Determine the (X, Y) coordinate at the center of the cell enclosing the given text.  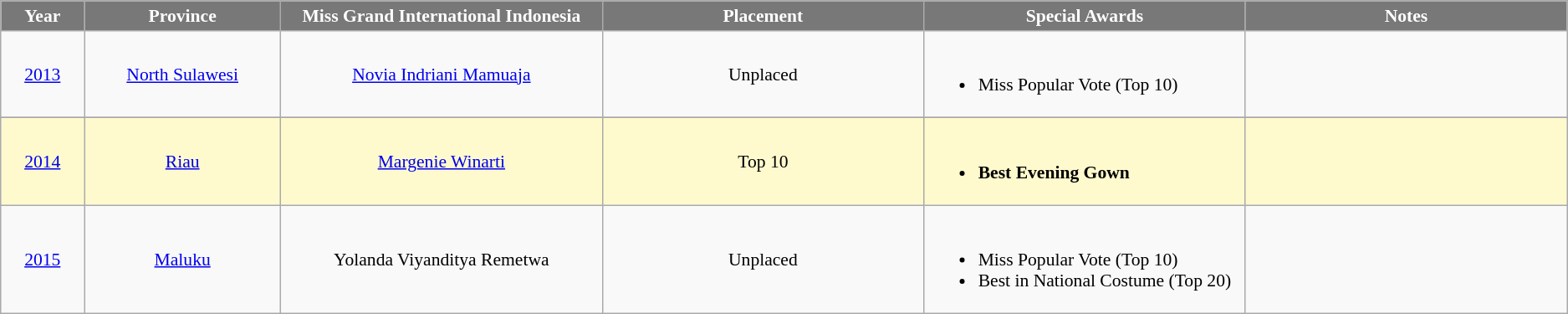
Miss Popular Vote (Top 10)Best in National Costume (Top 20) (1085, 260)
Miss Popular Vote (Top 10) (1085, 75)
2014 (43, 162)
Margenie Winarti (442, 162)
Riau (182, 162)
2015 (43, 260)
Best Evening Gown (1085, 162)
Province (182, 16)
North Sulawesi (182, 75)
2013 (43, 75)
Yolanda Viyanditya Remetwa (442, 260)
Novia Indriani Mamuaja (442, 75)
Maluku (182, 260)
Top 10 (763, 162)
Year (43, 16)
Special Awards (1085, 16)
Notes (1406, 16)
Placement (763, 16)
Miss Grand International Indonesia (442, 16)
